Scan for the cell matching the given text and deliver its (x, y) coordinate at center. 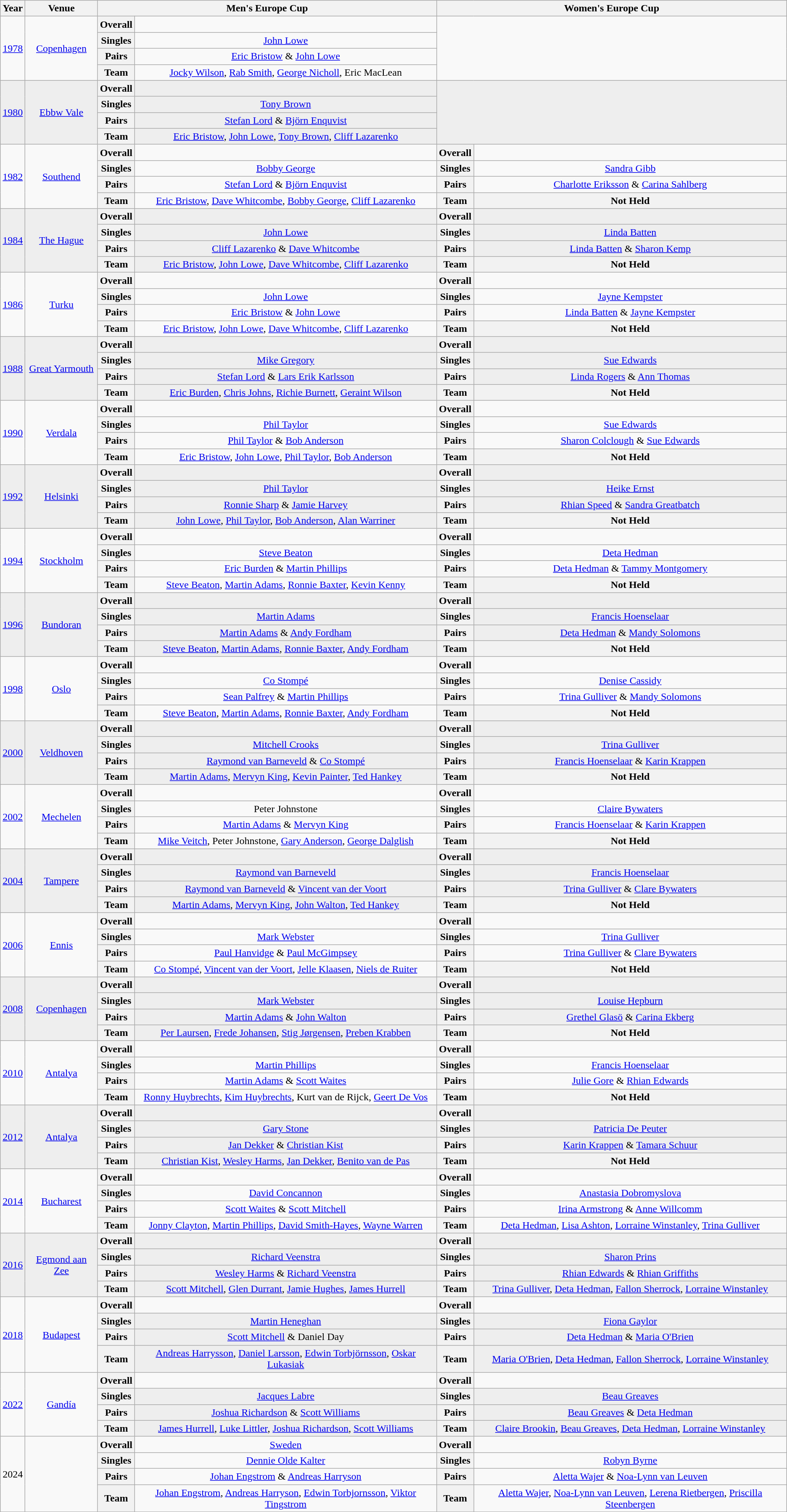
Martin Adams & Mervyn King (286, 825)
2014 (13, 1201)
Ronny Huybrechts, Kim Huybrechts, Kurt van de Rijck, Geert De Vos (286, 1097)
Jonny Clayton, Martin Phillips, David Smith-Hayes, Wayne Warren (286, 1225)
Tony Brown (286, 104)
Trina Gulliver & Mandy Solomons (630, 696)
Paul Hanvidge & Paul McGimpsey (286, 953)
Phil Taylor & Bob Anderson (286, 440)
1992 (13, 497)
Deta Hedman & Mandy Solomons (630, 633)
Men's Europe Cup (267, 8)
2000 (13, 753)
Bundoran (61, 625)
Linda Batten & Sharon Kemp (630, 249)
Co Stompé, Vincent van der Voort, Jelle Klaasen, Niels de Ruiter (286, 969)
Sandra Gibb (630, 168)
Scott Mitchell, Glen Durrant, Jamie Hughes, James Hurrell (286, 1289)
1990 (13, 432)
2022 (13, 1404)
Martin Adams & Andy Fordham (286, 633)
1982 (13, 176)
Veldhoven (61, 753)
Jacques Labre (286, 1396)
Budapest (61, 1335)
Deta Hedman & Maria O'Brien (630, 1337)
Eric Bristow, John Lowe, Phil Taylor, Bob Anderson (286, 456)
2004 (13, 881)
Aletta Wajer, Noa-Lynn van Leuven, Lerena Rietbergen, Priscilla Steenbergen (630, 1498)
Cliff Lazarenko & Dave Whitcombe (286, 249)
Venue (61, 8)
Trina Gulliver, Deta Hedman, Fallon Sherrock, Lorraine Winstanley (630, 1289)
2002 (13, 817)
Sharon Colclough & Sue Edwards (630, 440)
Steve Beaton (286, 553)
Martin Phillips (286, 1065)
1978 (13, 48)
Martin Adams & Scott Waites (286, 1081)
Anastasia Dobromyslova (630, 1193)
Oslo (61, 688)
Scott Waites & Scott Mitchell (286, 1209)
Charlotte Eriksson & Carina Sahlberg (630, 184)
2010 (13, 1073)
Wesley Harms & Richard Veenstra (286, 1273)
Deta Hedman, Lisa Ashton, Lorraine Winstanley, Trina Gulliver (630, 1225)
Andreas Harrysson, Daniel Larsson, Edwin Torbjörnsson, Oskar Lukasiak (286, 1358)
1994 (13, 561)
Co Stompé (286, 681)
Ennis (61, 945)
Karin Krappen & Tamara Schuur (630, 1145)
Raymond van Barneveld (286, 873)
2008 (13, 1009)
Mike Veitch, Peter Johnstone, Gary Anderson, George Dalglish (286, 841)
2006 (13, 945)
Martin Heneghan (286, 1321)
1998 (13, 688)
Jocky Wilson, Rab Smith, George Nicholl, Eric MacLean (286, 72)
2024 (13, 1474)
Bobby George (286, 168)
Stefan Lord & Lars Erik Karlsson (286, 376)
Rhian Speed & Sandra Greatbatch (630, 505)
Eric Bristow, John Lowe, Tony Brown, Cliff Lazarenko (286, 136)
Raymond van Barneveld & Vincent van der Voort (286, 889)
Scott Mitchell & Daniel Day (286, 1337)
Beau Greaves (630, 1396)
Mechelen (61, 817)
Joshua Richardson & Scott Williams (286, 1412)
1980 (13, 112)
Gandía (61, 1404)
Helsinki (61, 497)
Christian Kist, Wesley Harms, Jan Dekker, Benito van de Pas (286, 1161)
Gary Stone (286, 1129)
Per Laursen, Frede Johansen, Stig Jørgensen, Preben Krabben (286, 1033)
Verdala (61, 432)
Mike Gregory (286, 360)
Eric Burden & Martin Phillips (286, 569)
Heike Ernst (630, 489)
Johan Engstrom & Andreas Harryson (286, 1476)
Martin Adams (286, 617)
Sweden (286, 1444)
1988 (13, 368)
Eric Burden, Chris Johns, Richie Burnett, Geraint Wilson (286, 392)
Women's Europe Cup (612, 8)
Jayne Kempster (630, 297)
Turku (61, 305)
Dennie Olde Kalter (286, 1460)
Martin Adams & John Walton (286, 1017)
Ronnie Sharp & Jamie Harvey (286, 505)
Great Yarmouth (61, 368)
Robyn Byrne (630, 1460)
Tampere (61, 881)
The Hague (61, 241)
Claire Brookin, Beau Greaves, Deta Hedman, Lorraine Winstanley (630, 1428)
1986 (13, 305)
Raymond van Barneveld & Co Stompé (286, 761)
Year (13, 8)
Sean Palfrey & Martin Phillips (286, 696)
Julie Gore & Rhian Edwards (630, 1081)
Aletta Wajer & Noa-Lynn van Leuven (630, 1476)
Eric Bristow, Dave Whitcombe, Bobby George, Cliff Lazarenko (286, 201)
Grethel Glasö & Carina Ekberg (630, 1017)
2016 (13, 1265)
David Concannon (286, 1193)
Louise Hepburn (630, 1001)
Rhian Edwards & Rhian Griffiths (630, 1273)
Beau Greaves & Deta Hedman (630, 1412)
Jan Dekker & Christian Kist (286, 1145)
Bucharest (61, 1201)
Martin Adams, Mervyn King, Kevin Painter, Ted Hankey (286, 777)
Egmond aan Zee (61, 1265)
Deta Hedman & Tammy Montgomery (630, 569)
Claire Bywaters (630, 809)
Peter Johnstone (286, 809)
Sharon Prins (630, 1257)
Linda Rogers & Ann Thomas (630, 376)
Denise Cassidy (630, 681)
Richard Veenstra (286, 1257)
2018 (13, 1335)
1996 (13, 625)
Linda Batten (630, 233)
Steve Beaton, Martin Adams, Ronnie Baxter, Kevin Kenny (286, 585)
Mitchell Crooks (286, 745)
1984 (13, 241)
James Hurrell, Luke Littler, Joshua Richardson, Scott Williams (286, 1428)
Ebbw Vale (61, 112)
Southend (61, 176)
John Lowe, Phil Taylor, Bob Anderson, Alan Warriner (286, 521)
Fiona Gaylor (630, 1321)
2012 (13, 1137)
Stockholm (61, 561)
Deta Hedman (630, 553)
Linda Batten & Jayne Kempster (630, 312)
Irina Armstrong & Anne Willcomm (630, 1209)
Maria O'Brien, Deta Hedman, Fallon Sherrock, Lorraine Winstanley (630, 1358)
Johan Engstrom, Andreas Harryson, Edwin Torbjornsson, Viktor Tingstrom (286, 1498)
Patricia De Peuter (630, 1129)
Martin Adams, Mervyn King, John Walton, Ted Hankey (286, 905)
